Find where the given text appears and provide that cell's center as [x, y] coordinate. 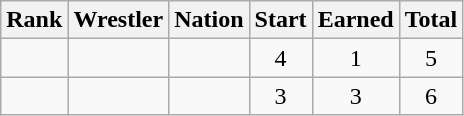
Rank [34, 20]
1 [356, 58]
Wrestler [118, 20]
5 [431, 58]
Total [431, 20]
4 [280, 58]
6 [431, 96]
Start [280, 20]
Earned [356, 20]
Nation [209, 20]
